Return the [x, y] coordinate for the center point of the cell that contains the specified text.  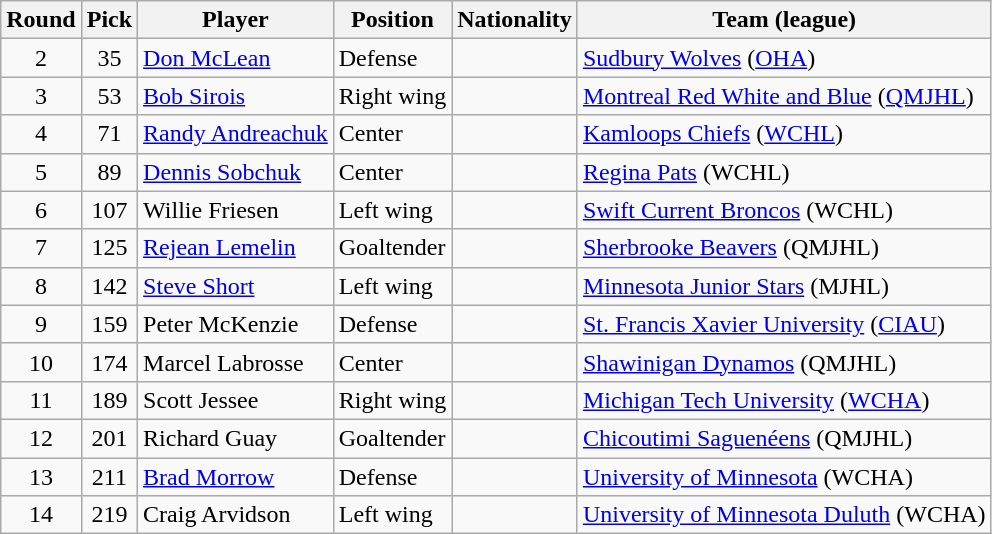
89 [109, 172]
211 [109, 477]
Minnesota Junior Stars (MJHL) [784, 286]
Steve Short [236, 286]
12 [41, 438]
Brad Morrow [236, 477]
8 [41, 286]
Craig Arvidson [236, 515]
35 [109, 58]
125 [109, 248]
53 [109, 96]
Pick [109, 20]
3 [41, 96]
Regina Pats (WCHL) [784, 172]
Position [392, 20]
142 [109, 286]
Marcel Labrosse [236, 362]
Kamloops Chiefs (WCHL) [784, 134]
159 [109, 324]
University of Minnesota (WCHA) [784, 477]
Willie Friesen [236, 210]
University of Minnesota Duluth (WCHA) [784, 515]
13 [41, 477]
Peter McKenzie [236, 324]
Swift Current Broncos (WCHL) [784, 210]
St. Francis Xavier University (CIAU) [784, 324]
Player [236, 20]
Montreal Red White and Blue (QMJHL) [784, 96]
Bob Sirois [236, 96]
Richard Guay [236, 438]
Michigan Tech University (WCHA) [784, 400]
Nationality [515, 20]
71 [109, 134]
189 [109, 400]
2 [41, 58]
Randy Andreachuk [236, 134]
201 [109, 438]
Sherbrooke Beavers (QMJHL) [784, 248]
11 [41, 400]
Round [41, 20]
Sudbury Wolves (OHA) [784, 58]
Shawinigan Dynamos (QMJHL) [784, 362]
9 [41, 324]
7 [41, 248]
Dennis Sobchuk [236, 172]
10 [41, 362]
Scott Jessee [236, 400]
Rejean Lemelin [236, 248]
107 [109, 210]
14 [41, 515]
6 [41, 210]
219 [109, 515]
Chicoutimi Saguenéens (QMJHL) [784, 438]
4 [41, 134]
Team (league) [784, 20]
174 [109, 362]
Don McLean [236, 58]
5 [41, 172]
